Determine the (x, y) coordinate at the center of the cell enclosing the given text.  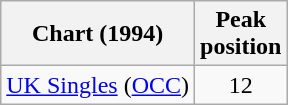
Chart (1994) (98, 34)
UK Singles (OCC) (98, 85)
Peakposition (241, 34)
12 (241, 85)
